Search for the cell housing the specified text and yield its (x, y) center coordinate. 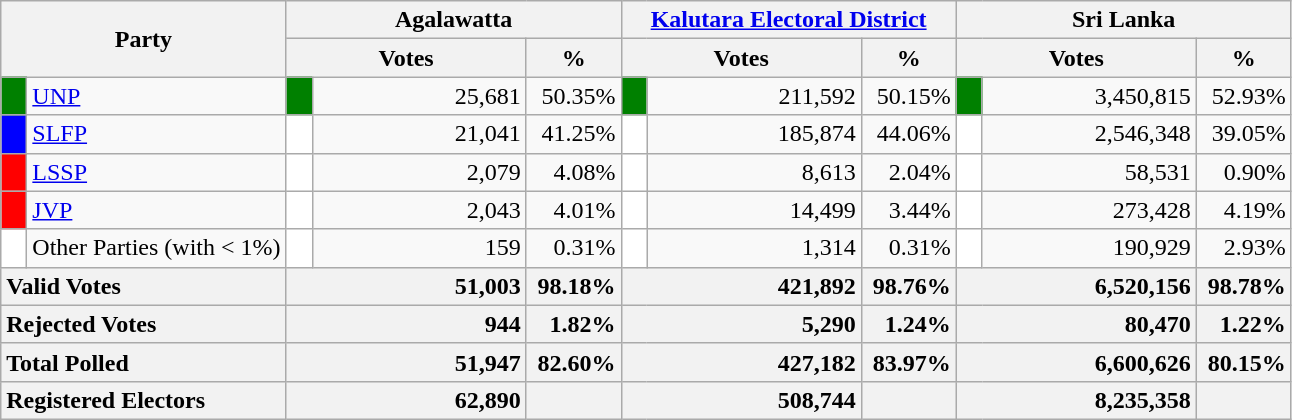
2.93% (1244, 248)
Rejected Votes (144, 324)
39.05% (1244, 134)
UNP (156, 96)
98.18% (574, 286)
50.15% (908, 96)
98.76% (908, 286)
44.06% (908, 134)
Kalutara Electoral District (788, 20)
Other Parties (with < 1%) (156, 248)
508,744 (741, 400)
JVP (156, 210)
82.60% (574, 362)
185,874 (754, 134)
Agalawatta (454, 20)
4.01% (574, 210)
14,499 (754, 210)
Party (144, 39)
62,890 (406, 400)
159 (419, 248)
Total Polled (144, 362)
1,314 (754, 248)
50.35% (574, 96)
58,531 (1089, 172)
1.82% (574, 324)
51,003 (406, 286)
52.93% (1244, 96)
80.15% (1244, 362)
21,041 (419, 134)
0.90% (1244, 172)
Sri Lanka (1124, 20)
3,450,815 (1089, 96)
211,592 (754, 96)
25,681 (419, 96)
8,235,358 (1076, 400)
2,546,348 (1089, 134)
83.97% (908, 362)
SLFP (156, 134)
4.08% (574, 172)
51,947 (406, 362)
190,929 (1089, 248)
273,428 (1089, 210)
2.04% (908, 172)
3.44% (908, 210)
4.19% (1244, 210)
LSSP (156, 172)
Registered Electors (144, 400)
6,600,626 (1076, 362)
98.78% (1244, 286)
427,182 (741, 362)
944 (406, 324)
80,470 (1076, 324)
8,613 (754, 172)
Valid Votes (144, 286)
1.22% (1244, 324)
6,520,156 (1076, 286)
41.25% (574, 134)
2,079 (419, 172)
5,290 (741, 324)
2,043 (419, 210)
1.24% (908, 324)
421,892 (741, 286)
